For the text-containing cell, return its midpoint in (x, y) coordinate format. 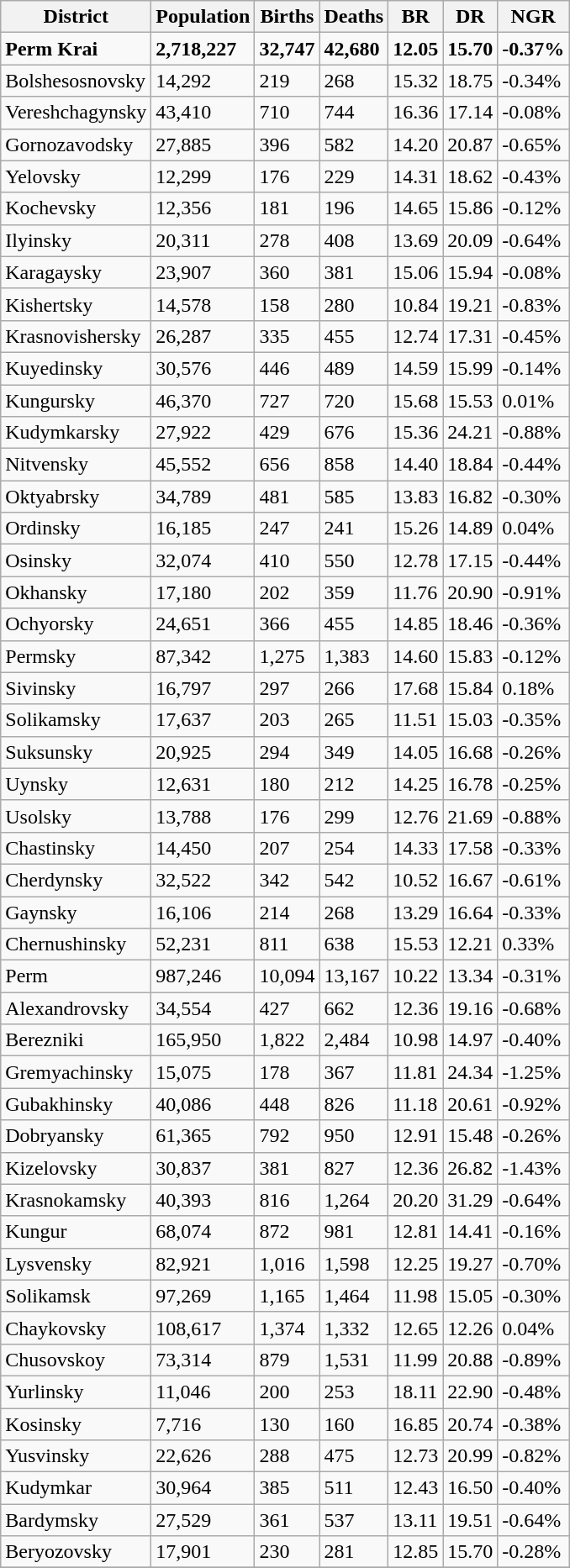
542 (354, 880)
15.03 (471, 720)
-0.70% (533, 1264)
15.68 (415, 401)
15.94 (471, 272)
Berezniki (76, 1040)
14.05 (415, 752)
17.14 (471, 113)
511 (354, 1488)
17.58 (471, 848)
Solikamsk (76, 1296)
1,598 (354, 1264)
1,016 (288, 1264)
Ordinsky (76, 529)
Chernushinsky (76, 944)
43,410 (203, 113)
662 (354, 1008)
727 (288, 401)
26.82 (471, 1168)
20.99 (471, 1456)
278 (288, 240)
31.29 (471, 1200)
16.85 (415, 1424)
410 (288, 560)
19.16 (471, 1008)
-0.91% (533, 592)
30,964 (203, 1488)
360 (288, 272)
16.67 (471, 880)
14.97 (471, 1040)
Chusovskoy (76, 1360)
12.43 (415, 1488)
Births (288, 17)
950 (354, 1136)
-0.16% (533, 1232)
Yelovsky (76, 176)
108,617 (203, 1328)
Sivinsky (76, 688)
585 (354, 497)
720 (354, 401)
15.84 (471, 688)
82,921 (203, 1264)
13.69 (415, 240)
214 (288, 912)
34,554 (203, 1008)
15.26 (415, 529)
858 (354, 465)
12.78 (415, 560)
Bardymsky (76, 1520)
87,342 (203, 656)
7,716 (203, 1424)
34,789 (203, 497)
52,231 (203, 944)
12.25 (415, 1264)
Kosinsky (76, 1424)
130 (288, 1424)
18.84 (471, 465)
537 (354, 1520)
14,292 (203, 81)
10.98 (415, 1040)
12.73 (415, 1456)
Alexandrovsky (76, 1008)
Osinsky (76, 560)
20.09 (471, 240)
1,531 (354, 1360)
Gaynsky (76, 912)
Ilyinsky (76, 240)
22.90 (471, 1392)
Ochyorsky (76, 624)
0.18% (533, 688)
Perm (76, 976)
18.46 (471, 624)
872 (288, 1232)
45,552 (203, 465)
12,299 (203, 176)
-1.43% (533, 1168)
Chastinsky (76, 848)
20,925 (203, 752)
1,332 (354, 1328)
1,464 (354, 1296)
14.41 (471, 1232)
Gremyachinsky (76, 1072)
-0.65% (533, 145)
16.50 (471, 1488)
180 (288, 784)
15.36 (415, 433)
13,788 (203, 816)
Kungursky (76, 401)
22,626 (203, 1456)
Kudymkar (76, 1488)
2,718,227 (203, 49)
15.99 (471, 368)
19.27 (471, 1264)
12.26 (471, 1328)
18.11 (415, 1392)
20.90 (471, 592)
13.83 (415, 497)
District (76, 17)
-0.36% (533, 624)
160 (354, 1424)
32,074 (203, 560)
15.06 (415, 272)
361 (288, 1520)
12.74 (415, 336)
Beryozovsky (76, 1552)
281 (354, 1552)
1,165 (288, 1296)
367 (354, 1072)
638 (354, 944)
17,637 (203, 720)
16.68 (471, 752)
19.51 (471, 1520)
266 (354, 688)
Gornozavodsky (76, 145)
10,094 (288, 976)
335 (288, 336)
24,651 (203, 624)
10.22 (415, 976)
10.84 (415, 304)
-0.31% (533, 976)
13.34 (471, 976)
816 (288, 1200)
12,356 (203, 208)
14.20 (415, 145)
Cherdynsky (76, 880)
241 (354, 529)
288 (288, 1456)
-0.83% (533, 304)
987,246 (203, 976)
14,578 (203, 304)
448 (288, 1104)
349 (354, 752)
17.31 (471, 336)
-0.61% (533, 880)
24.21 (471, 433)
165,950 (203, 1040)
27,529 (203, 1520)
18.75 (471, 81)
-0.25% (533, 784)
Krasnokamsky (76, 1200)
178 (288, 1072)
46,370 (203, 401)
13.11 (415, 1520)
BR (415, 17)
247 (288, 529)
158 (288, 304)
17.15 (471, 560)
446 (288, 368)
16.78 (471, 784)
40,393 (203, 1200)
13.29 (415, 912)
879 (288, 1360)
17,180 (203, 592)
13,167 (354, 976)
15.48 (471, 1136)
489 (354, 368)
12.81 (415, 1232)
Oktyabrsky (76, 497)
294 (288, 752)
385 (288, 1488)
366 (288, 624)
Gubakhinsky (76, 1104)
11.76 (415, 592)
14.65 (415, 208)
16,797 (203, 688)
Uynsky (76, 784)
11,046 (203, 1392)
16.36 (415, 113)
Perm Krai (76, 49)
15.86 (471, 208)
676 (354, 433)
15.32 (415, 81)
280 (354, 304)
0.33% (533, 944)
811 (288, 944)
19.21 (471, 304)
2,484 (354, 1040)
20.87 (471, 145)
61,365 (203, 1136)
-0.82% (533, 1456)
12.05 (415, 49)
26,287 (203, 336)
14.60 (415, 656)
14.59 (415, 368)
1,275 (288, 656)
14,450 (203, 848)
-0.89% (533, 1360)
Suksunsky (76, 752)
-0.28% (533, 1552)
12.91 (415, 1136)
40,086 (203, 1104)
20.61 (471, 1104)
14.31 (415, 176)
Population (203, 17)
16.82 (471, 497)
1,383 (354, 656)
-0.48% (533, 1392)
73,314 (203, 1360)
Yurlinsky (76, 1392)
Solikamsky (76, 720)
Bolshesosnovsky (76, 81)
299 (354, 816)
14.25 (415, 784)
20,311 (203, 240)
12.85 (415, 1552)
Dobryansky (76, 1136)
181 (288, 208)
427 (288, 1008)
18.62 (471, 176)
16,106 (203, 912)
10.52 (415, 880)
24.34 (471, 1072)
Vereshchagynsky (76, 113)
0.01% (533, 401)
14.33 (415, 848)
21.69 (471, 816)
Okhansky (76, 592)
97,269 (203, 1296)
68,074 (203, 1232)
Kizelovsky (76, 1168)
254 (354, 848)
20.88 (471, 1360)
11.98 (415, 1296)
11.18 (415, 1104)
981 (354, 1232)
27,885 (203, 145)
15.05 (471, 1296)
-0.92% (533, 1104)
32,747 (288, 49)
Permsky (76, 656)
-0.43% (533, 176)
230 (288, 1552)
Usolsky (76, 816)
203 (288, 720)
196 (354, 208)
Kochevsky (76, 208)
16,185 (203, 529)
202 (288, 592)
Deaths (354, 17)
-0.14% (533, 368)
-0.37% (533, 49)
253 (354, 1392)
Kudymkarsky (76, 433)
Yusvinsky (76, 1456)
359 (354, 592)
200 (288, 1392)
429 (288, 433)
744 (354, 113)
27,922 (203, 433)
550 (354, 560)
Kuyedinsky (76, 368)
207 (288, 848)
23,907 (203, 272)
12,631 (203, 784)
396 (288, 145)
219 (288, 81)
-0.34% (533, 81)
-0.68% (533, 1008)
DR (471, 17)
30,837 (203, 1168)
342 (288, 880)
297 (288, 688)
NGR (533, 17)
475 (354, 1456)
-0.38% (533, 1424)
229 (354, 176)
11.81 (415, 1072)
481 (288, 497)
16.64 (471, 912)
17.68 (415, 688)
1,264 (354, 1200)
12.76 (415, 816)
Kishertsky (76, 304)
20.20 (415, 1200)
30,576 (203, 368)
792 (288, 1136)
14.89 (471, 529)
12.65 (415, 1328)
-0.35% (533, 720)
42,680 (354, 49)
14.40 (415, 465)
1,822 (288, 1040)
Chaykovsky (76, 1328)
656 (288, 465)
Nitvensky (76, 465)
826 (354, 1104)
408 (354, 240)
Karagaysky (76, 272)
11.51 (415, 720)
-0.45% (533, 336)
1,374 (288, 1328)
265 (354, 720)
Kungur (76, 1232)
17,901 (203, 1552)
15,075 (203, 1072)
14.85 (415, 624)
212 (354, 784)
710 (288, 113)
11.99 (415, 1360)
Lysvensky (76, 1264)
-1.25% (533, 1072)
827 (354, 1168)
32,522 (203, 880)
20.74 (471, 1424)
582 (354, 145)
15.83 (471, 656)
Krasnovishersky (76, 336)
12.21 (471, 944)
